Locate the cell with the specified text and output its [x, y] center coordinate. 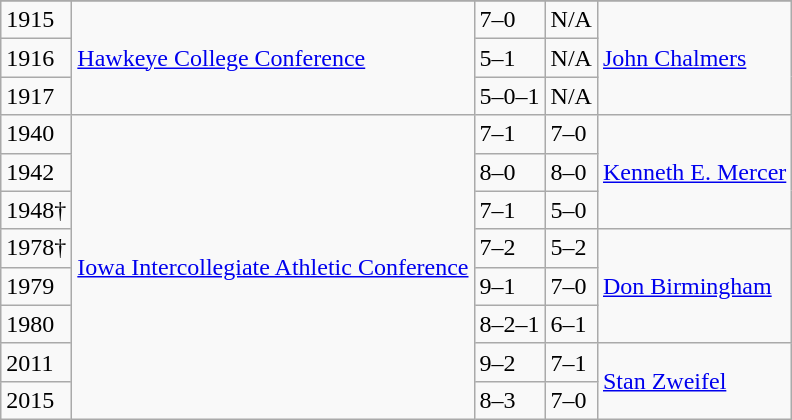
9–2 [510, 362]
1980 [36, 324]
7–2 [510, 248]
8–3 [510, 400]
1948† [36, 210]
1979 [36, 286]
1942 [36, 172]
Hawkeye College Conference [273, 58]
8–2–1 [510, 324]
Kenneth E. Mercer [694, 172]
1917 [36, 96]
5–0–1 [510, 96]
5–2 [571, 248]
1916 [36, 58]
2015 [36, 400]
2011 [36, 362]
5–0 [571, 210]
Don Birmingham [694, 286]
6–1 [571, 324]
1915 [36, 20]
1940 [36, 134]
John Chalmers [694, 58]
Iowa Intercollegiate Athletic Conference [273, 267]
Stan Zweifel [694, 381]
9–1 [510, 286]
1978† [36, 248]
5–1 [510, 58]
